Scan for the cell matching the given text and deliver its [X, Y] coordinate at center. 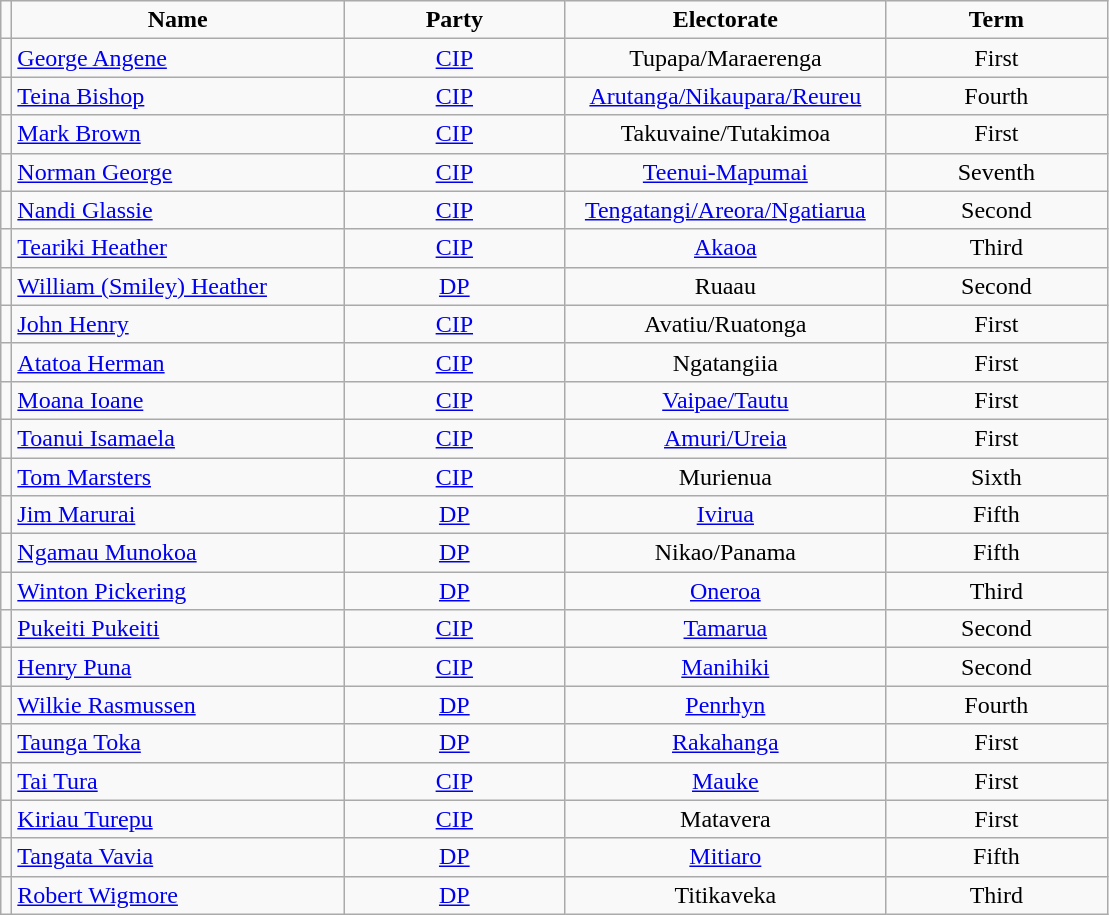
Teariki Heather [178, 248]
Ngamau Munokoa [178, 553]
Murienua [726, 477]
Tamarua [726, 629]
Mauke [726, 781]
Manihiki [726, 667]
Rakahanga [726, 743]
Tupapa/Maraerenga [726, 58]
Party [454, 20]
Ruaau [726, 286]
Ngatangiia [726, 362]
Vaipae/Tautu [726, 400]
Atatoa Herman [178, 362]
Tengatangi/Areora/Ngatiarua [726, 210]
Kiriau Turepu [178, 819]
Norman George [178, 172]
Oneroa [726, 591]
Titikaveka [726, 895]
George Angene [178, 58]
Arutanga/Nikaupara/Reureu [726, 96]
Tai Tura [178, 781]
John Henry [178, 324]
Amuri/Ureia [726, 438]
Avatiu/Ruatonga [726, 324]
Matavera [726, 819]
Jim Marurai [178, 515]
Sixth [996, 477]
Mitiaro [726, 857]
Toanui Isamaela [178, 438]
Takuvaine/Tutakimoa [726, 134]
Robert Wigmore [178, 895]
Winton Pickering [178, 591]
Seventh [996, 172]
Taunga Toka [178, 743]
Name [178, 20]
William (Smiley) Heather [178, 286]
Penrhyn [726, 705]
Mark Brown [178, 134]
Akaoa [726, 248]
Nandi Glassie [178, 210]
Henry Puna [178, 667]
Tom Marsters [178, 477]
Wilkie Rasmussen [178, 705]
Pukeiti Pukeiti [178, 629]
Teina Bishop [178, 96]
Nikao/Panama [726, 553]
Tangata Vavia [178, 857]
Electorate [726, 20]
Ivirua [726, 515]
Moana Ioane [178, 400]
Teenui-Mapumai [726, 172]
Term [996, 20]
